Output the [X, Y] coordinate of the center of the cell containing the given text.  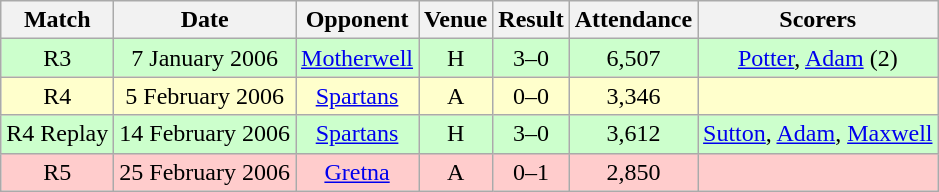
2,850 [633, 172]
Date [205, 20]
3,346 [633, 96]
R4 Replay [58, 134]
7 January 2006 [205, 58]
Opponent [358, 20]
Scorers [818, 20]
6,507 [633, 58]
R4 [58, 96]
5 February 2006 [205, 96]
14 February 2006 [205, 134]
Gretna [358, 172]
Result [531, 20]
25 February 2006 [205, 172]
Match [58, 20]
3,612 [633, 134]
0–1 [531, 172]
0–0 [531, 96]
Sutton, Adam, Maxwell [818, 134]
R5 [58, 172]
R3 [58, 58]
Potter, Adam (2) [818, 58]
Venue [456, 20]
Attendance [633, 20]
Motherwell [358, 58]
